For the text-containing cell, return its midpoint in (X, Y) coordinate format. 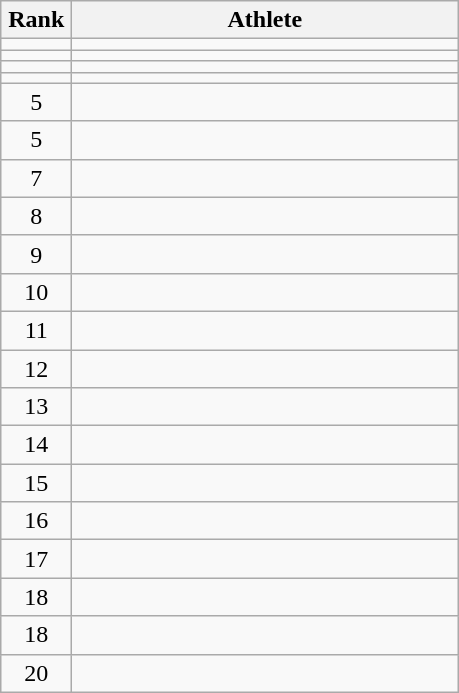
17 (36, 559)
9 (36, 254)
11 (36, 330)
7 (36, 178)
15 (36, 483)
8 (36, 216)
10 (36, 292)
20 (36, 673)
Athlete (265, 20)
12 (36, 369)
13 (36, 407)
16 (36, 521)
14 (36, 445)
Rank (36, 20)
